Search for the cell housing the specified text and yield its [x, y] center coordinate. 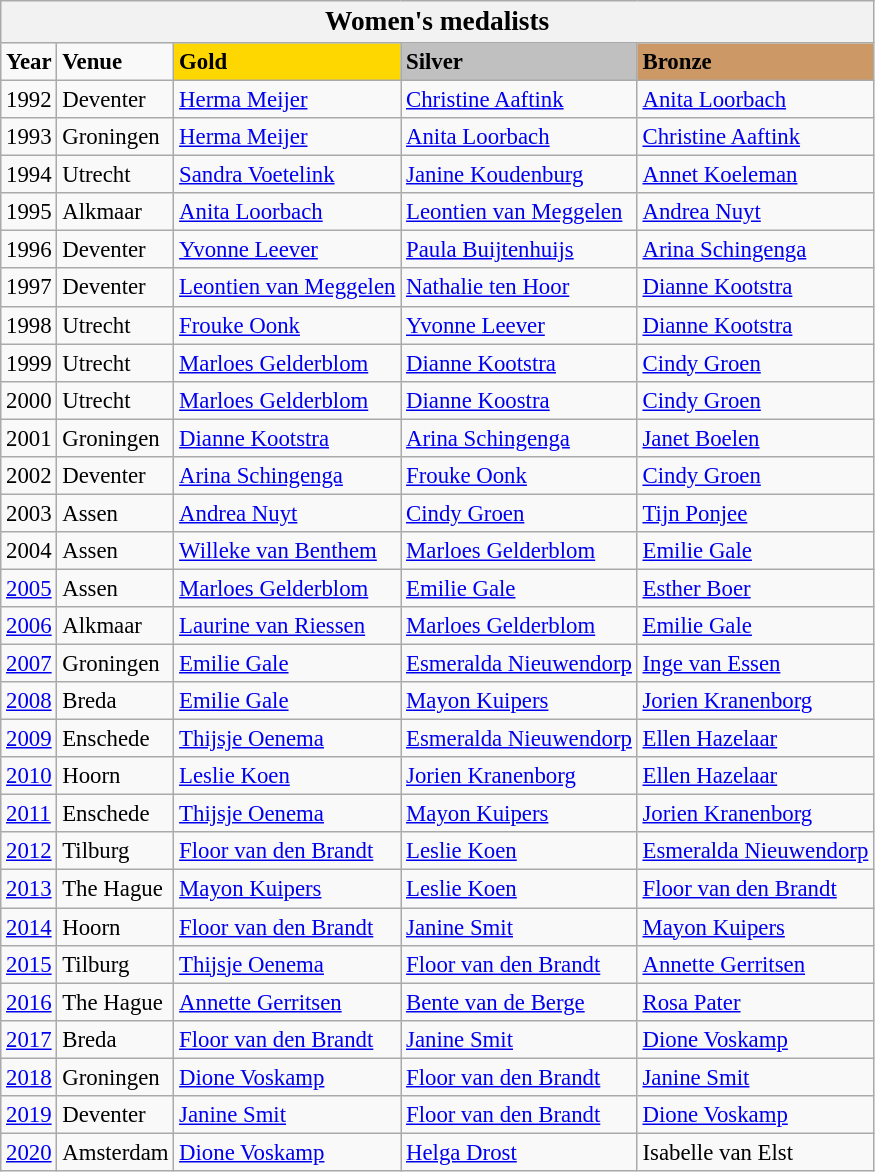
2006 [29, 626]
Esther Boer [755, 588]
1998 [29, 325]
2012 [29, 851]
2005 [29, 588]
2018 [29, 1077]
2015 [29, 964]
2013 [29, 889]
Tijn Ponjee [755, 513]
2019 [29, 1115]
Isabelle van Elst [755, 1152]
Sandra Voetelink [288, 175]
Silver [519, 62]
1994 [29, 175]
2009 [29, 739]
Year [29, 62]
Venue [116, 62]
Janet Boelen [755, 438]
1999 [29, 363]
1995 [29, 212]
Janine Koudenburg [519, 175]
Women's medalists [438, 22]
2016 [29, 1002]
2001 [29, 438]
1996 [29, 250]
2000 [29, 400]
Helga Drost [519, 1152]
2010 [29, 776]
Paula Buijtenhuijs [519, 250]
2011 [29, 814]
2003 [29, 513]
Annet Koeleman [755, 175]
2002 [29, 476]
1993 [29, 137]
Amsterdam [116, 1152]
Inge van Essen [755, 664]
1997 [29, 288]
Dianne Koostra [519, 400]
Bente van de Berge [519, 1002]
2007 [29, 664]
Willeke van Benthem [288, 551]
2008 [29, 701]
Rosa Pater [755, 1002]
2017 [29, 1039]
2004 [29, 551]
1992 [29, 100]
2014 [29, 927]
2020 [29, 1152]
Laurine van Riessen [288, 626]
Nathalie ten Hoor [519, 288]
Bronze [755, 62]
Gold [288, 62]
